Extract the (x, y) coordinate from the center of the cell holding the provided text.  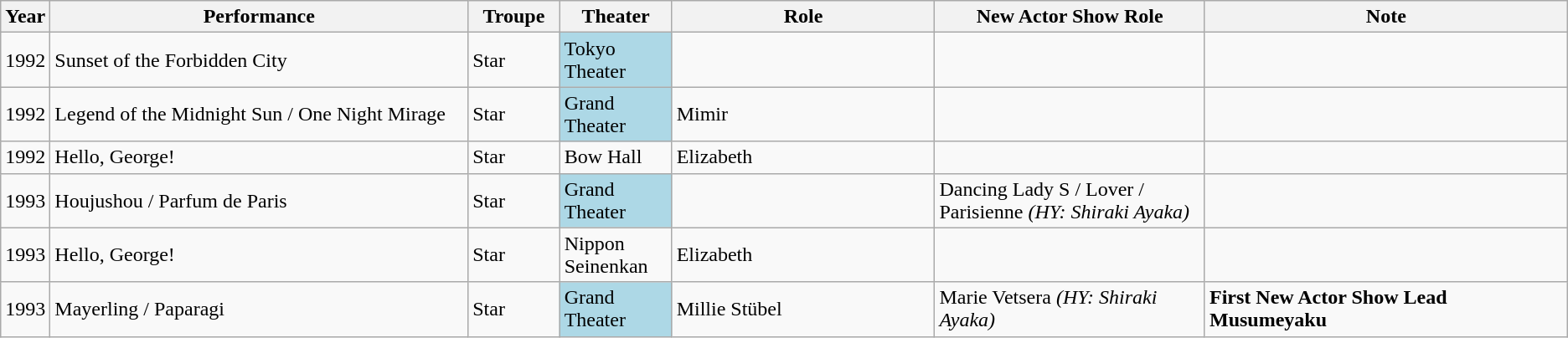
Nippon Seinenkan (616, 254)
Legend of the Midnight Sun / One Night Mirage (260, 114)
New Actor Show Role (1070, 17)
First New Actor Show Lead Musumeyaku (1385, 310)
Dancing Lady S / Lover / Parisienne (HY: Shiraki Ayaka) (1070, 201)
Houjushou / Parfum de Paris (260, 201)
Troupe (514, 17)
Tokyo Theater (616, 60)
Marie Vetsera (HY: Shiraki Ayaka) (1070, 310)
Bow Hall (616, 157)
Note (1385, 17)
Role (803, 17)
Theater (616, 17)
Millie Stübel (803, 310)
Mimir (803, 114)
Mayerling / Paparagi (260, 310)
Performance (260, 17)
Sunset of the Forbidden City (260, 60)
Year (25, 17)
